Detect which cell encompasses the target text, then output its [X, Y] center coordinate. 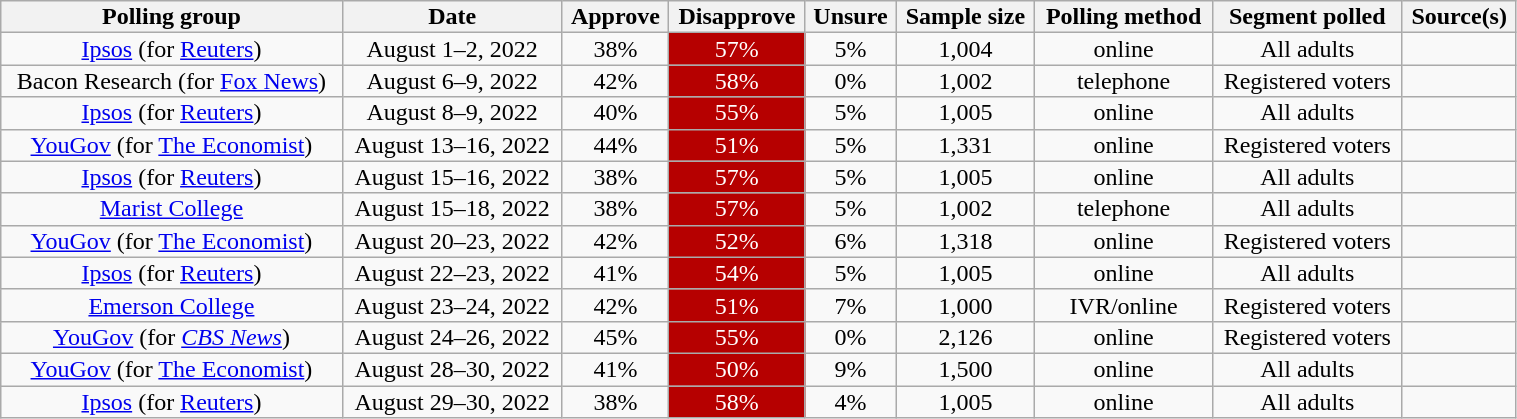
Polling method [1124, 17]
August 1–2, 2022 [452, 49]
54% [737, 273]
50% [737, 369]
August 15–18, 2022 [452, 209]
August 24–26, 2022 [452, 337]
August 8–9, 2022 [452, 113]
Unsure [850, 17]
Segment polled [1307, 17]
Source(s) [1459, 17]
7% [850, 305]
Polling group [172, 17]
4% [850, 402]
Emerson College [172, 305]
August 28–30, 2022 [452, 369]
Sample size [966, 17]
Bacon Research (for Fox News) [172, 81]
August 29–30, 2022 [452, 402]
August 22–23, 2022 [452, 273]
Marist College [172, 209]
40% [616, 113]
6% [850, 241]
1,500 [966, 369]
Approve [616, 17]
August 15–16, 2022 [452, 177]
2,126 [966, 337]
YouGov (for CBS News) [172, 337]
August 13–16, 2022 [452, 145]
44% [616, 145]
1,331 [966, 145]
IVR/online [1124, 305]
1,318 [966, 241]
9% [850, 369]
1,000 [966, 305]
August 6–9, 2022 [452, 81]
45% [616, 337]
52% [737, 241]
August 20–23, 2022 [452, 241]
Disapprove [737, 17]
1,004 [966, 49]
Date [452, 17]
August 23–24, 2022 [452, 305]
